Search for the cell housing the specified text and yield its (X, Y) center coordinate. 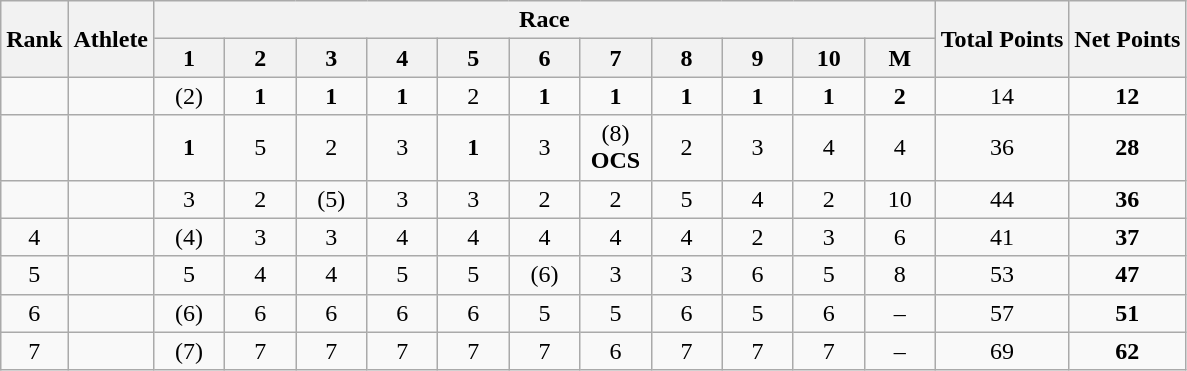
53 (1002, 275)
Athlete (111, 39)
47 (1128, 275)
M (900, 58)
69 (1002, 351)
(2) (190, 96)
(5) (332, 199)
12 (1128, 96)
37 (1128, 237)
Race (545, 20)
(7) (190, 351)
44 (1002, 199)
57 (1002, 313)
Total Points (1002, 39)
41 (1002, 237)
(4) (190, 237)
Rank (34, 39)
9 (758, 58)
(8)OCS (616, 148)
28 (1128, 148)
Net Points (1128, 39)
51 (1128, 313)
14 (1002, 96)
62 (1128, 351)
